Detect which cell encompasses the target text, then output its [x, y] center coordinate. 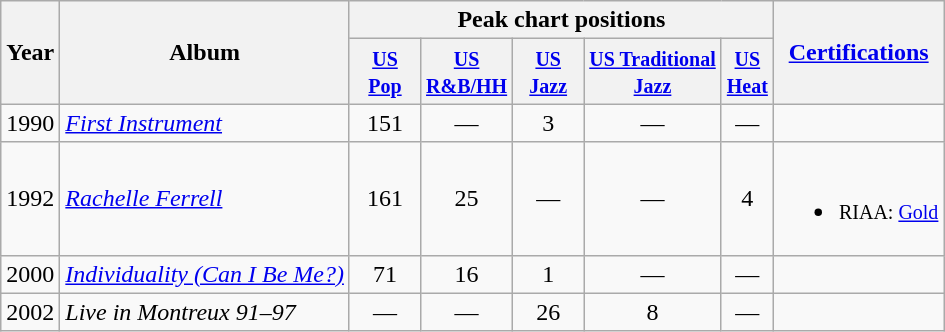
US Jazz [548, 72]
26 [548, 312]
1992 [30, 198]
US R&B/HH [467, 72]
161 [384, 198]
1990 [30, 123]
151 [384, 123]
Individuality (Can I Be Me?) [205, 274]
Certifications [858, 52]
USHeat [747, 72]
71 [384, 274]
Album [205, 52]
25 [467, 198]
First Instrument [205, 123]
16 [467, 274]
2002 [30, 312]
RIAA: Gold [858, 198]
Year [30, 52]
Peak chart positions [561, 20]
2000 [30, 274]
1 [548, 274]
Rachelle Ferrell [205, 198]
US Pop [384, 72]
4 [747, 198]
3 [548, 123]
8 [653, 312]
US TraditionalJazz [653, 72]
Live in Montreux 91–97 [205, 312]
